Pinpoint the cell where the given text exists, returning its [X, Y] midpoint coordinate. 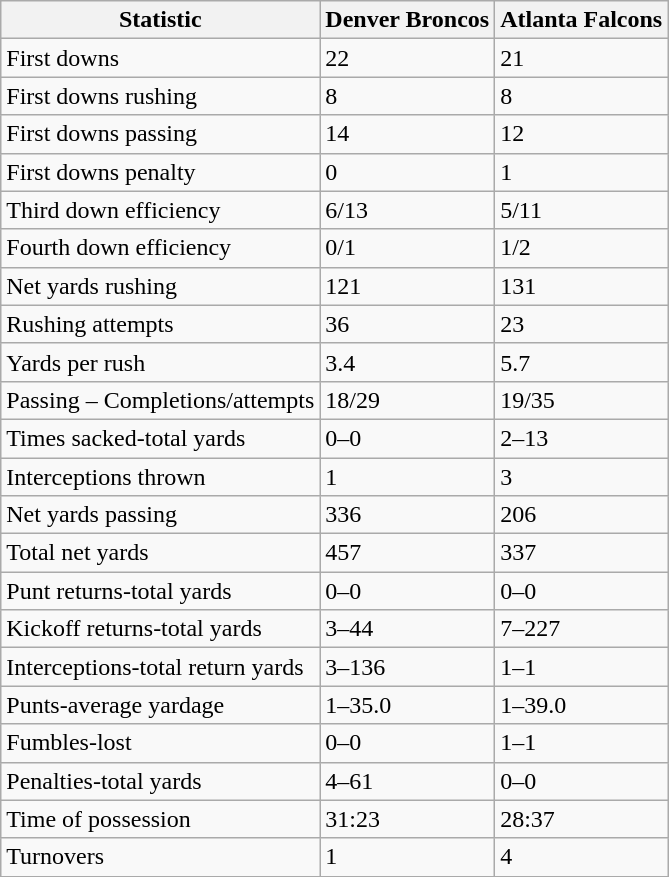
1–35.0 [408, 705]
Fumbles-lost [160, 743]
336 [408, 515]
First downs passing [160, 134]
1/2 [582, 248]
Time of possession [160, 819]
Times sacked-total yards [160, 438]
36 [408, 324]
4–61 [408, 781]
6/13 [408, 210]
19/35 [582, 400]
3 [582, 477]
3–136 [408, 667]
Interceptions thrown [160, 477]
28:37 [582, 819]
5/11 [582, 210]
0/1 [408, 248]
23 [582, 324]
Third down efficiency [160, 210]
First downs penalty [160, 172]
Interceptions-total return yards [160, 667]
457 [408, 553]
First downs rushing [160, 96]
Total net yards [160, 553]
2–13 [582, 438]
Net yards passing [160, 515]
1–39.0 [582, 705]
21 [582, 58]
Punt returns-total yards [160, 591]
First downs [160, 58]
3.4 [408, 362]
31:23 [408, 819]
Net yards rushing [160, 286]
12 [582, 134]
337 [582, 553]
Punts-average yardage [160, 705]
Atlanta Falcons [582, 20]
Kickoff returns-total yards [160, 629]
22 [408, 58]
18/29 [408, 400]
Passing – Completions/attempts [160, 400]
3–44 [408, 629]
7–227 [582, 629]
Denver Broncos [408, 20]
Turnovers [160, 857]
Yards per rush [160, 362]
131 [582, 286]
Rushing attempts [160, 324]
4 [582, 857]
5.7 [582, 362]
Penalties-total yards [160, 781]
Statistic [160, 20]
121 [408, 286]
14 [408, 134]
0 [408, 172]
206 [582, 515]
Fourth down efficiency [160, 248]
